Extract the [x, y] coordinate from the center of the cell holding the provided text.  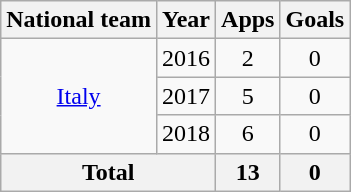
Italy [79, 96]
2016 [186, 58]
2 [248, 58]
Apps [248, 20]
5 [248, 96]
2017 [186, 96]
National team [79, 20]
6 [248, 134]
Total [108, 172]
Year [186, 20]
Goals [315, 20]
13 [248, 172]
2018 [186, 134]
